Detect which cell encompasses the target text, then output its (X, Y) center coordinate. 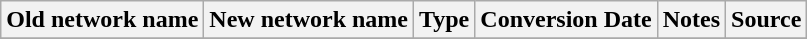
Conversion Date (566, 20)
Notes (691, 20)
Source (766, 20)
Type (444, 20)
New network name (309, 20)
Old network name (102, 20)
